For the text-containing cell, return its midpoint in [X, Y] coordinate format. 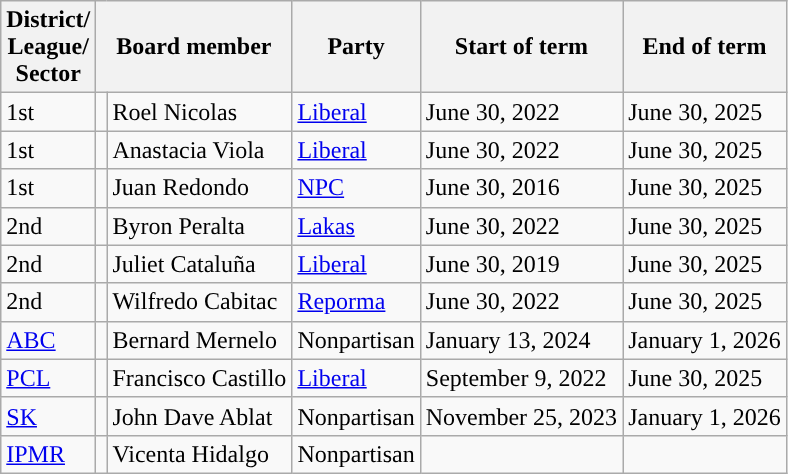
NPC [356, 188]
Juan Redondo [200, 188]
Vicenta Hidalgo [200, 454]
January 13, 2024 [521, 340]
ABC [48, 340]
District/League/Sector [48, 47]
Juliet Cataluña [200, 264]
November 25, 2023 [521, 416]
June 30, 2019 [521, 264]
Byron Peralta [200, 226]
Francisco Castillo [200, 378]
Start of term [521, 47]
Roel Nicolas [200, 112]
PCL [48, 378]
Lakas [356, 226]
Anastacia Viola [200, 150]
Reporma [356, 302]
John Dave Ablat [200, 416]
IPMR [48, 454]
Board member [194, 47]
SK [48, 416]
Party [356, 47]
End of term [705, 47]
Wilfredo Cabitac [200, 302]
Bernard Mernelo [200, 340]
June 30, 2016 [521, 188]
September 9, 2022 [521, 378]
